Locate the cell with the specified text and output its (x, y) center coordinate. 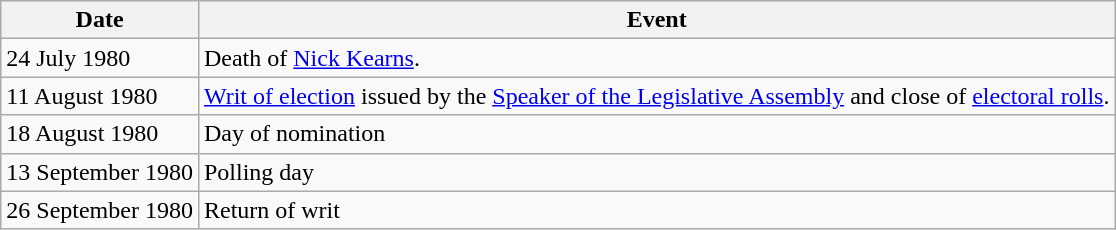
Event (656, 20)
24 July 1980 (100, 58)
Polling day (656, 172)
Death of Nick Kearns. (656, 58)
Writ of election issued by the Speaker of the Legislative Assembly and close of electoral rolls. (656, 96)
26 September 1980 (100, 210)
Return of writ (656, 210)
Date (100, 20)
13 September 1980 (100, 172)
11 August 1980 (100, 96)
18 August 1980 (100, 134)
Day of nomination (656, 134)
